Detect which cell encompasses the target text, then output its (x, y) center coordinate. 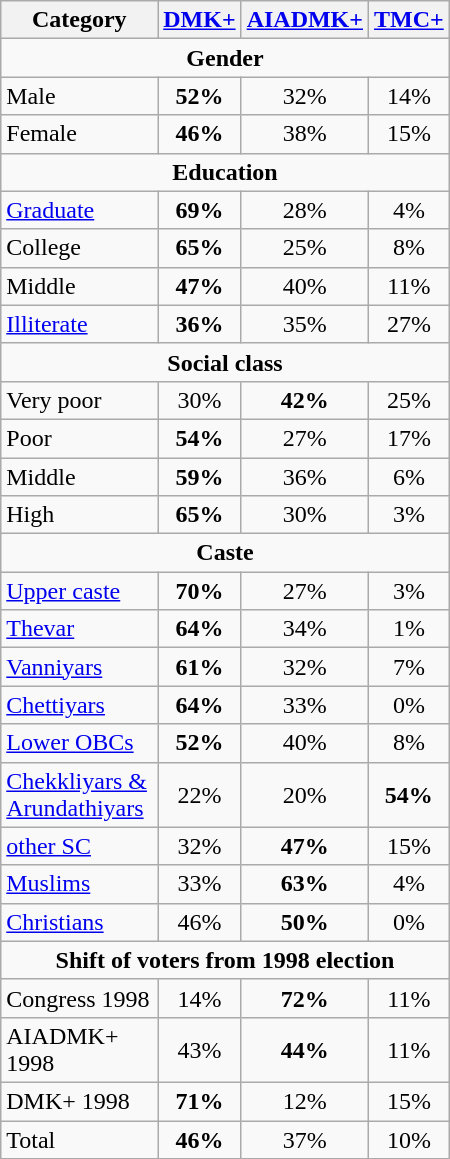
Female (80, 134)
Lower OBCs (80, 743)
10% (410, 1139)
Category (80, 20)
Thevar (80, 629)
59% (200, 477)
Illiterate (80, 324)
37% (304, 1139)
69% (200, 210)
38% (304, 134)
28% (304, 210)
Social class (225, 362)
6% (410, 477)
Vanniyars (80, 667)
71% (200, 1101)
Christians (80, 922)
Chettiyars (80, 705)
Graduate (80, 210)
63% (304, 884)
7% (410, 667)
34% (304, 629)
AIADMK+ 1998 (80, 1050)
44% (304, 1050)
43% (200, 1050)
TMC+ (410, 20)
Chekkliyars & Arundathiyars (80, 794)
72% (304, 998)
Poor (80, 438)
Total (80, 1139)
Male (80, 96)
AIADMK+ (304, 20)
50% (304, 922)
70% (200, 591)
61% (200, 667)
17% (410, 438)
20% (304, 794)
Very poor (80, 400)
Education (225, 172)
DMK+ (200, 20)
12% (304, 1101)
Shift of voters from 1998 election (225, 960)
1% (410, 629)
42% (304, 400)
Muslims (80, 884)
other SC (80, 846)
College (80, 248)
High (80, 515)
DMK+ 1998 (80, 1101)
Caste (225, 553)
22% (200, 794)
Upper caste (80, 591)
35% (304, 324)
Gender (225, 58)
Congress 1998 (80, 998)
